Determine the (X, Y) coordinate at the center of the cell enclosing the given text.  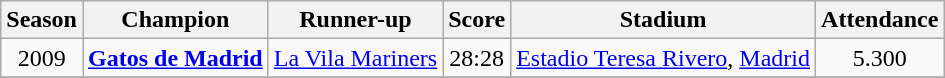
Attendance (880, 20)
Estadio Teresa Rivero, Madrid (664, 58)
Score (477, 20)
Stadium (664, 20)
2009 (42, 58)
Gatos de Madrid (175, 58)
28:28 (477, 58)
Season (42, 20)
Runner-up (355, 20)
Champion (175, 20)
5.300 (880, 58)
La Vila Mariners (355, 58)
